For the text-containing cell, return its midpoint in [x, y] coordinate format. 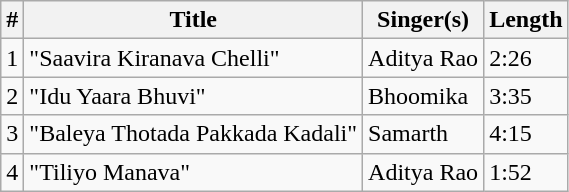
"Tiliyo Manava" [194, 172]
Length [526, 20]
2 [12, 96]
"Baleya Thotada Pakkada Kadali" [194, 134]
Bhoomika [424, 96]
1:52 [526, 172]
1 [12, 58]
2:26 [526, 58]
"Idu Yaara Bhuvi" [194, 96]
4 [12, 172]
3:35 [526, 96]
# [12, 20]
Singer(s) [424, 20]
4:15 [526, 134]
"Saavira Kiranava Chelli" [194, 58]
Title [194, 20]
Samarth [424, 134]
3 [12, 134]
